Detect which cell encompasses the target text, then output its [x, y] center coordinate. 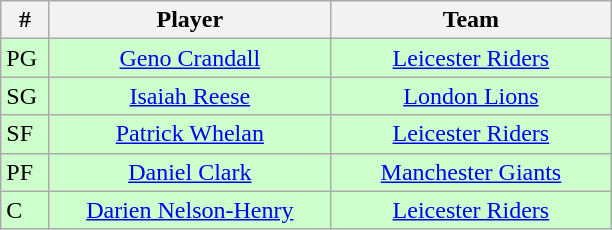
Darien Nelson-Henry [190, 210]
Patrick Whelan [190, 134]
Player [190, 20]
C [26, 210]
SF [26, 134]
SG [26, 96]
Daniel Clark [190, 172]
Team [470, 20]
Geno Crandall [190, 58]
PF [26, 172]
Isaiah Reese [190, 96]
# [26, 20]
Manchester Giants [470, 172]
PG [26, 58]
London Lions [470, 96]
